Pinpoint the cell where the given text exists, returning its (x, y) midpoint coordinate. 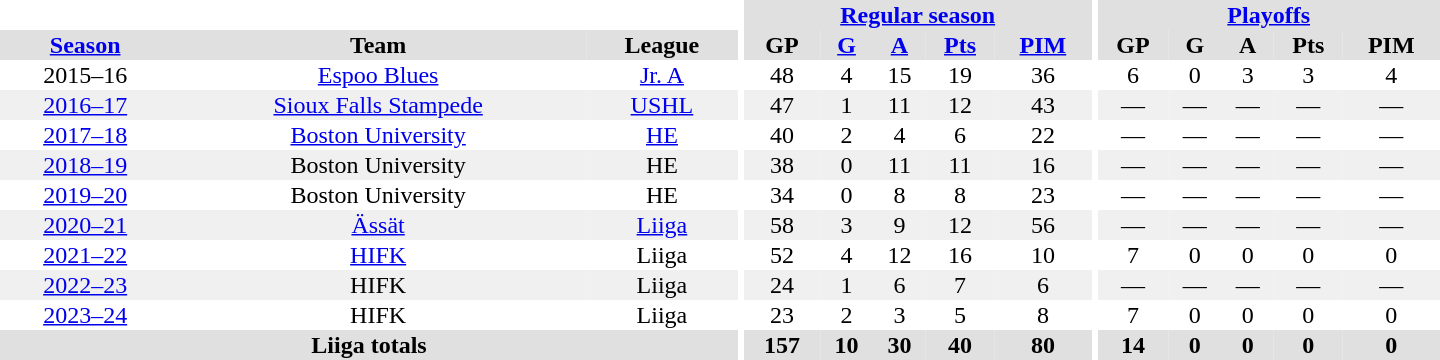
2018–19 (85, 165)
15 (900, 75)
Espoo Blues (378, 75)
2015–16 (85, 75)
157 (782, 345)
Ässät (378, 225)
Season (85, 45)
Liiga totals (369, 345)
2022–23 (85, 285)
80 (1042, 345)
9 (900, 225)
22 (1042, 135)
League (662, 45)
Playoffs (1268, 15)
Sioux Falls Stampede (378, 105)
Jr. A (662, 75)
47 (782, 105)
Team (378, 45)
2021–22 (85, 255)
2017–18 (85, 135)
43 (1042, 105)
2019–20 (85, 195)
2023–24 (85, 315)
2016–17 (85, 105)
58 (782, 225)
52 (782, 255)
38 (782, 165)
USHL (662, 105)
19 (960, 75)
Regular season (918, 15)
34 (782, 195)
48 (782, 75)
24 (782, 285)
30 (900, 345)
2020–21 (85, 225)
56 (1042, 225)
14 (1132, 345)
5 (960, 315)
36 (1042, 75)
